Pinpoint the cell where the given text exists, returning its (X, Y) midpoint coordinate. 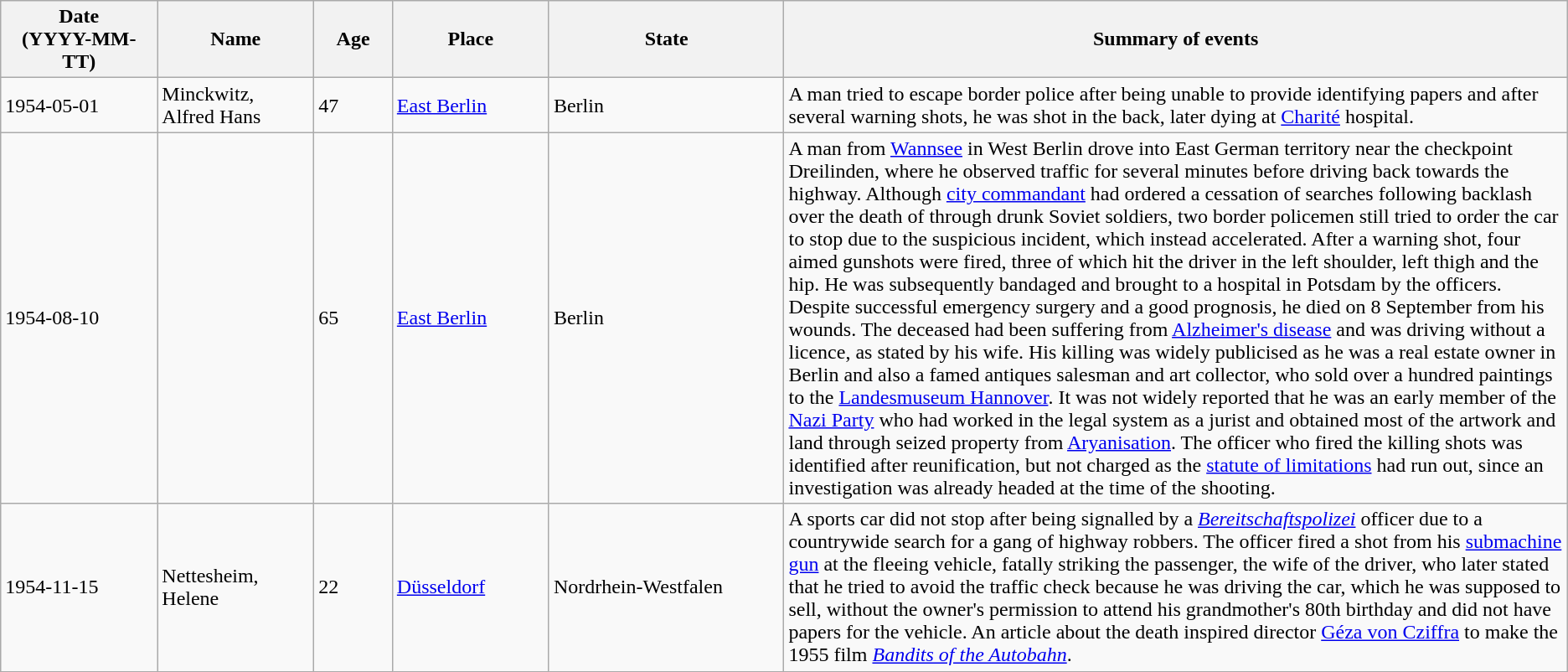
1954-11-15 (79, 587)
Name (236, 39)
1954-08-10 (79, 318)
Nettesheim, Helene (236, 587)
Place (471, 39)
Düsseldorf (471, 587)
22 (353, 587)
65 (353, 318)
Nordrhein-Westfalen (667, 587)
Date(YYYY-MM-TT) (79, 39)
Age (353, 39)
State (667, 39)
47 (353, 106)
1954-05-01 (79, 106)
Minckwitz, Alfred Hans (236, 106)
Summary of events (1176, 39)
